Return the [X, Y] coordinate for the center point of the cell that contains the specified text.  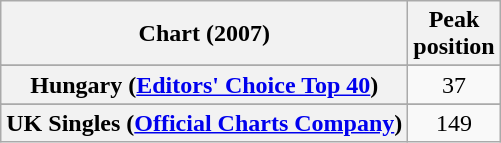
37 [454, 85]
149 [454, 123]
Hungary (Editors' Choice Top 40) [204, 85]
UK Singles (Official Charts Company) [204, 123]
Peakposition [454, 34]
Chart (2007) [204, 34]
